Return the [x, y] coordinate for the center point of the cell that contains the specified text.  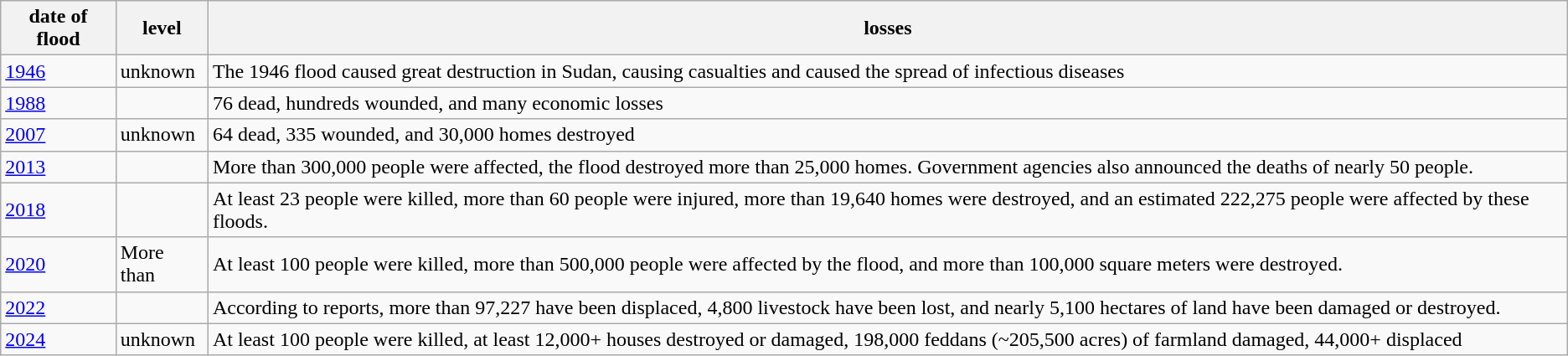
2024 [59, 339]
losses [888, 28]
date of flood [59, 28]
1946 [59, 71]
level [162, 28]
1988 [59, 103]
2020 [59, 265]
64 dead, 335 wounded, and 30,000 homes destroyed [888, 135]
At least 100 people were killed, more than 500,000 people were affected by the flood, and more than 100,000 square meters were destroyed. [888, 265]
2018 [59, 209]
The 1946 flood caused great destruction in Sudan, causing casualties and caused the spread of infectious diseases [888, 71]
2013 [59, 167]
2022 [59, 307]
76 dead, hundreds wounded, and many economic losses [888, 103]
More than [162, 265]
2007 [59, 135]
